Capture the cell that displays the provided text and extract its (X, Y) central coordinate. 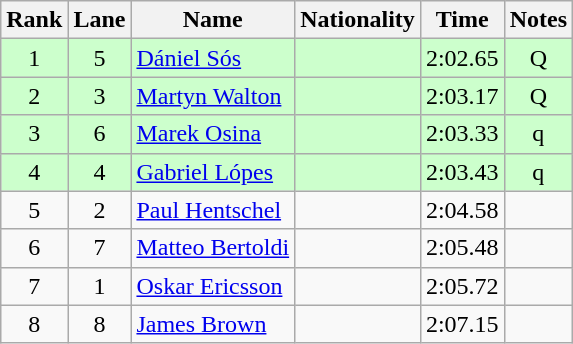
2:02.65 (462, 58)
James Brown (213, 324)
Gabriel Lópes (213, 172)
2:07.15 (462, 324)
Lane (100, 20)
Marek Osina (213, 134)
Paul Hentschel (213, 210)
Name (213, 20)
2:05.48 (462, 248)
Rank (34, 20)
Martyn Walton (213, 96)
2:04.58 (462, 210)
Notes (538, 20)
2:03.33 (462, 134)
Nationality (358, 20)
Time (462, 20)
2:03.17 (462, 96)
2:03.43 (462, 172)
2:05.72 (462, 286)
Dániel Sós (213, 58)
Oskar Ericsson (213, 286)
Matteo Bertoldi (213, 248)
